Pinpoint the cell where the given text exists, returning its (X, Y) midpoint coordinate. 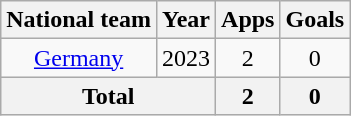
Goals (315, 20)
Year (186, 20)
2023 (186, 58)
Germany (79, 58)
Apps (248, 20)
National team (79, 20)
Total (108, 96)
